Provide the (x, y) coordinate of the cell's center where the given text is located.  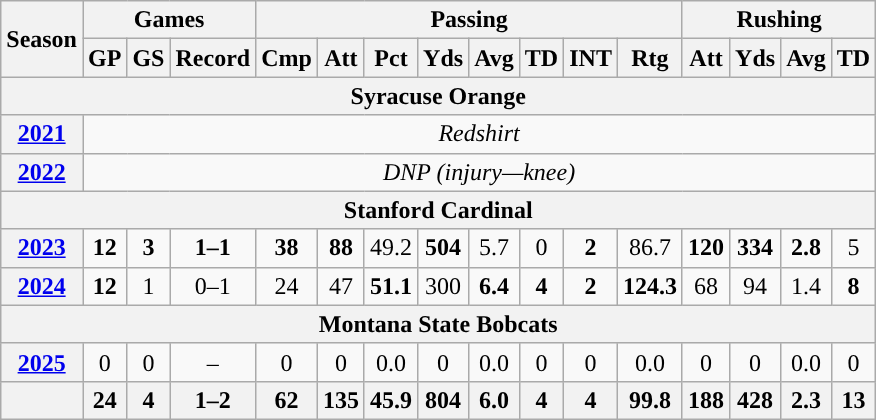
3 (148, 248)
GP (104, 58)
Record (213, 58)
5 (853, 248)
2021 (42, 134)
334 (756, 248)
38 (287, 248)
Passing (470, 20)
804 (444, 400)
45.9 (390, 400)
68 (706, 286)
2022 (42, 172)
13 (853, 400)
1–2 (213, 400)
2024 (42, 286)
6.0 (494, 400)
99.8 (650, 400)
Stanford Cardinal (438, 210)
Rushing (778, 20)
– (213, 362)
1 (148, 286)
Rtg (650, 58)
135 (340, 400)
Syracuse Orange (438, 96)
1–1 (213, 248)
51.1 (390, 286)
Games (168, 20)
300 (444, 286)
Montana State Bobcats (438, 324)
86.7 (650, 248)
49.2 (390, 248)
124.3 (650, 286)
120 (706, 248)
Cmp (287, 58)
2023 (42, 248)
Season (42, 39)
Pct (390, 58)
6.4 (494, 286)
428 (756, 400)
504 (444, 248)
47 (340, 286)
2.3 (806, 400)
94 (756, 286)
2.8 (806, 248)
5.7 (494, 248)
2025 (42, 362)
Redshirt (478, 134)
0–1 (213, 286)
88 (340, 248)
8 (853, 286)
62 (287, 400)
1.4 (806, 286)
GS (148, 58)
DNP (injury—knee) (478, 172)
188 (706, 400)
INT (591, 58)
